Determine the [x, y] coordinate at the center of the cell enclosing the given text.  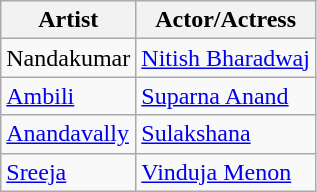
Nitish Bharadwaj [226, 58]
Vinduja Menon [226, 172]
Artist [68, 20]
Actor/Actress [226, 20]
Sreeja [68, 172]
Nandakumar [68, 58]
Ambili [68, 96]
Sulakshana [226, 134]
Anandavally [68, 134]
Suparna Anand [226, 96]
